Scan for the cell matching the given text and deliver its [x, y] coordinate at center. 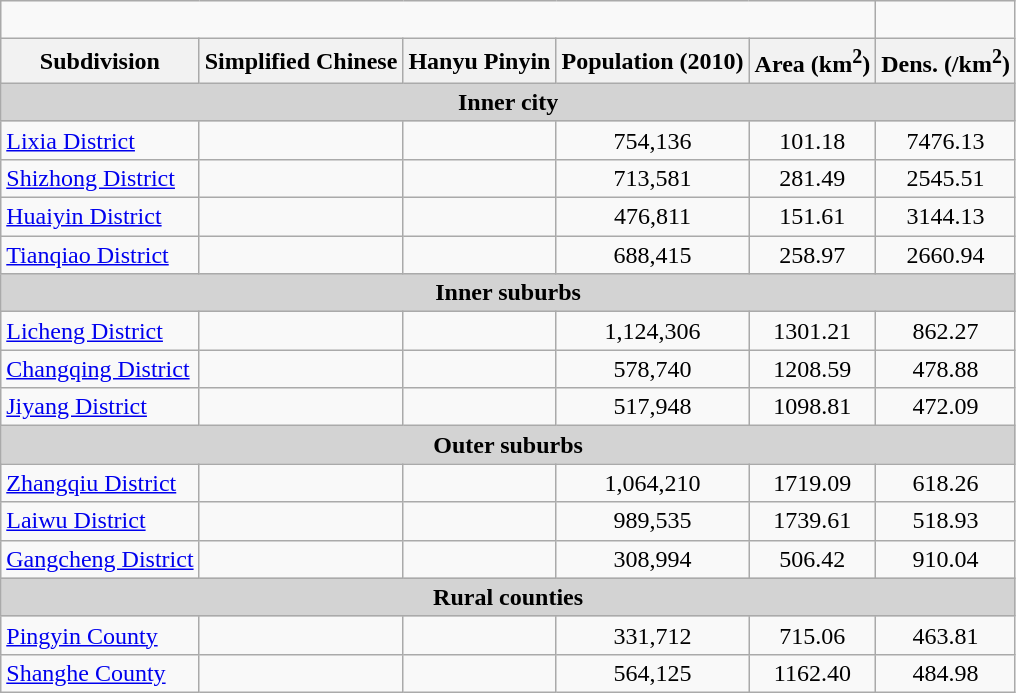
Laiwu District [100, 521]
Shanghe County [100, 673]
517,948 [652, 407]
688,415 [652, 255]
564,125 [652, 673]
1,124,306 [652, 331]
713,581 [652, 178]
1301.21 [812, 331]
1162.40 [812, 673]
Changqing District [100, 369]
Area (km2) [812, 62]
Zhangqiu District [100, 483]
Outer suburbs [508, 445]
Dens. (/km2) [946, 62]
Rural counties [508, 597]
Population (2010) [652, 62]
331,712 [652, 635]
1719.09 [812, 483]
715.06 [812, 635]
862.27 [946, 331]
Jiyang District [100, 407]
Simplified Chinese [301, 62]
Subdivision [100, 62]
1098.81 [812, 407]
Tianqiao District [100, 255]
7476.13 [946, 140]
101.18 [812, 140]
463.81 [946, 635]
989,535 [652, 521]
Hanyu Pinyin [480, 62]
Shizhong District [100, 178]
Licheng District [100, 331]
1,064,210 [652, 483]
Inner city [508, 102]
472.09 [946, 407]
281.49 [812, 178]
618.26 [946, 483]
754,136 [652, 140]
578,740 [652, 369]
2660.94 [946, 255]
151.61 [812, 217]
1739.61 [812, 521]
2545.51 [946, 178]
308,994 [652, 559]
506.42 [812, 559]
476,811 [652, 217]
Lixia District [100, 140]
484.98 [946, 673]
Pingyin County [100, 635]
910.04 [946, 559]
1208.59 [812, 369]
3144.13 [946, 217]
518.93 [946, 521]
Inner suburbs [508, 293]
258.97 [812, 255]
Huaiyin District [100, 217]
478.88 [946, 369]
Gangcheng District [100, 559]
